Locate the cell with the specified text and output its (x, y) center coordinate. 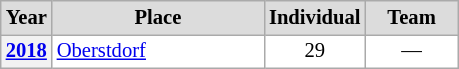
Team (411, 17)
— (411, 51)
Place (158, 17)
Year (26, 17)
Individual (314, 17)
29 (314, 51)
Oberstdorf (158, 51)
2018 (26, 51)
